Return the (x, y) coordinate for the center point of the cell that contains the specified text.  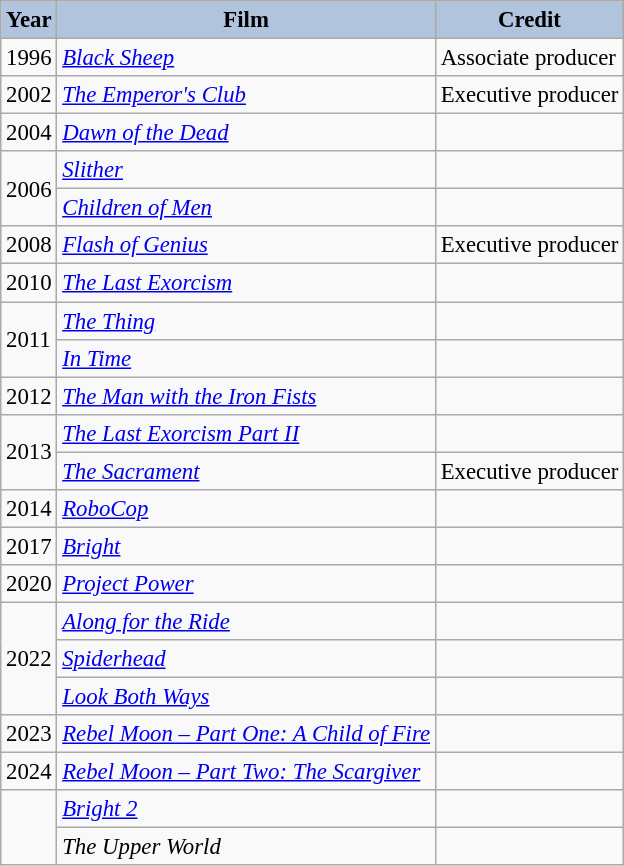
1996 (29, 58)
The Sacrament (246, 471)
2024 (29, 772)
2010 (29, 283)
Project Power (246, 584)
Spiderhead (246, 659)
The Last Exorcism Part II (246, 433)
Year (29, 20)
The Thing (246, 321)
2014 (29, 509)
Black Sheep (246, 58)
The Emperor's Club (246, 95)
Associate producer (529, 58)
The Upper World (246, 847)
2023 (29, 734)
The Man with the Iron Fists (246, 396)
2012 (29, 396)
2011 (29, 340)
Flash of Genius (246, 245)
Bright 2 (246, 809)
Look Both Ways (246, 697)
2006 (29, 188)
Credit (529, 20)
Film (246, 20)
2004 (29, 133)
2013 (29, 452)
Dawn of the Dead (246, 133)
Bright (246, 546)
Along for the Ride (246, 621)
Rebel Moon – Part One: A Child of Fire (246, 734)
Children of Men (246, 208)
Rebel Moon – Part Two: The Scargiver (246, 772)
Slither (246, 170)
In Time (246, 358)
2008 (29, 245)
2017 (29, 546)
The Last Exorcism (246, 283)
2002 (29, 95)
2020 (29, 584)
RoboCop (246, 509)
2022 (29, 658)
